From the cell containing the given text, extract its center point as (x, y) coordinate. 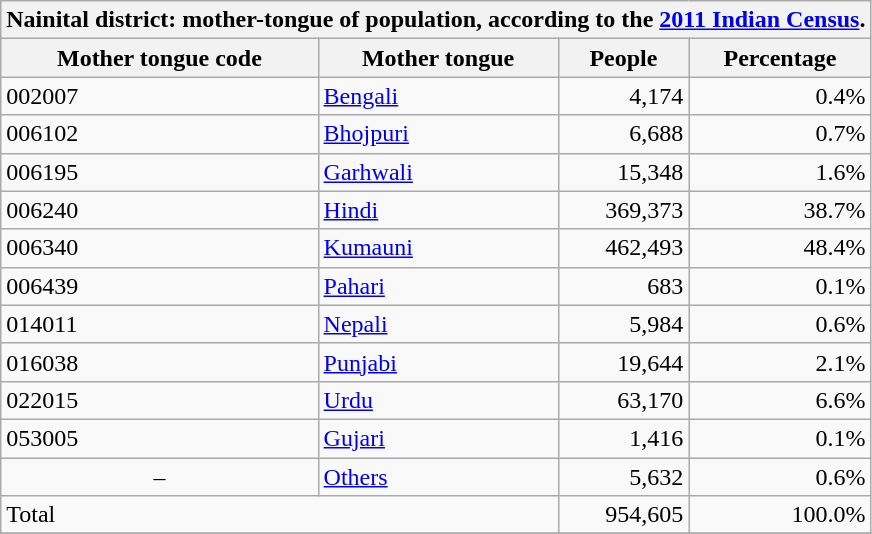
006439 (160, 286)
19,644 (624, 362)
63,170 (624, 400)
006240 (160, 210)
053005 (160, 438)
6.6% (780, 400)
Bhojpuri (438, 134)
369,373 (624, 210)
15,348 (624, 172)
014011 (160, 324)
1.6% (780, 172)
Gujari (438, 438)
022015 (160, 400)
462,493 (624, 248)
5,984 (624, 324)
People (624, 58)
Kumauni (438, 248)
1,416 (624, 438)
Pahari (438, 286)
954,605 (624, 515)
683 (624, 286)
Hindi (438, 210)
6,688 (624, 134)
0.7% (780, 134)
100.0% (780, 515)
38.7% (780, 210)
4,174 (624, 96)
Punjabi (438, 362)
006340 (160, 248)
016038 (160, 362)
Mother tongue code (160, 58)
Total (280, 515)
0.4% (780, 96)
Bengali (438, 96)
– (160, 477)
Nainital district: mother-tongue of population, according to the 2011 Indian Census. (436, 20)
006195 (160, 172)
48.4% (780, 248)
002007 (160, 96)
Nepali (438, 324)
Mother tongue (438, 58)
Garhwali (438, 172)
2.1% (780, 362)
Percentage (780, 58)
006102 (160, 134)
5,632 (624, 477)
Others (438, 477)
Urdu (438, 400)
